Output the (x, y) coordinate of the center of the cell containing the given text.  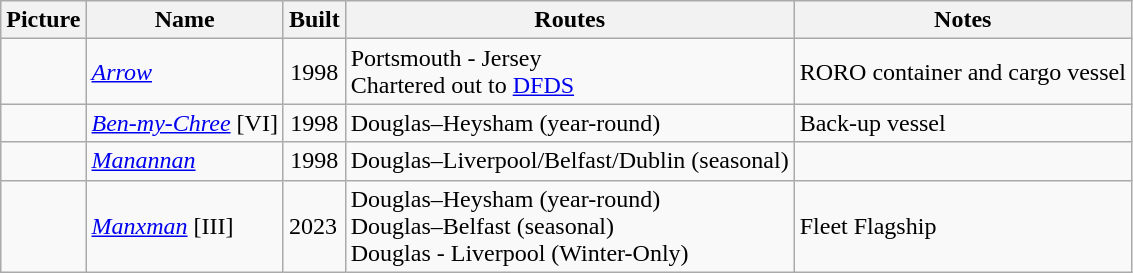
Back-up vessel (962, 123)
Routes (570, 20)
Portsmouth - JerseyChartered out to DFDS (570, 72)
Built (314, 20)
Douglas–Heysham (year-round)Douglas–Belfast (seasonal)Douglas - Liverpool (Winter-Only) (570, 226)
Name (184, 20)
Fleet Flagship (962, 226)
Douglas–Liverpool/Belfast/Dublin (seasonal) (570, 161)
Douglas–Heysham (year-round) (570, 123)
Manxman [III] (184, 226)
Arrow (184, 72)
Ben-my-Chree [VI] (184, 123)
Manannan (184, 161)
RORO container and cargo vessel (962, 72)
2023 (314, 226)
Notes (962, 20)
Picture (44, 20)
